Scan for the cell matching the given text and deliver its [X, Y] coordinate at center. 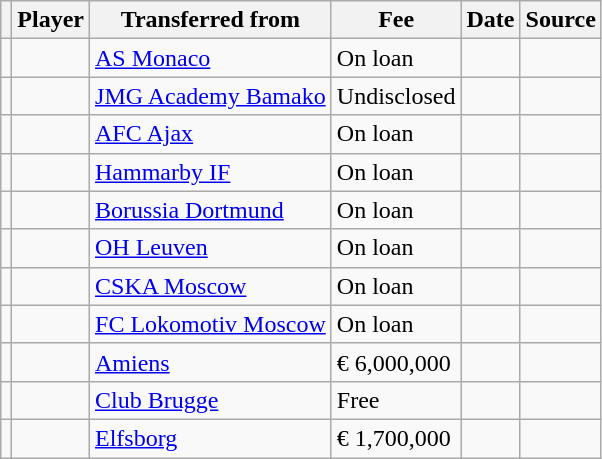
Source [560, 20]
Date [490, 20]
Player [51, 20]
Elfsborg [211, 438]
Free [396, 400]
Hammarby IF [211, 172]
Transferred from [211, 20]
FC Lokomotiv Moscow [211, 324]
Borussia Dortmund [211, 210]
CSKA Moscow [211, 286]
Fee [396, 20]
€ 1,700,000 [396, 438]
Club Brugge [211, 400]
Undisclosed [396, 96]
AFC Ajax [211, 134]
AS Monaco [211, 58]
JMG Academy Bamako [211, 96]
Amiens [211, 362]
€ 6,000,000 [396, 362]
OH Leuven [211, 248]
